Locate the cell with the specified text and output its [X, Y] center coordinate. 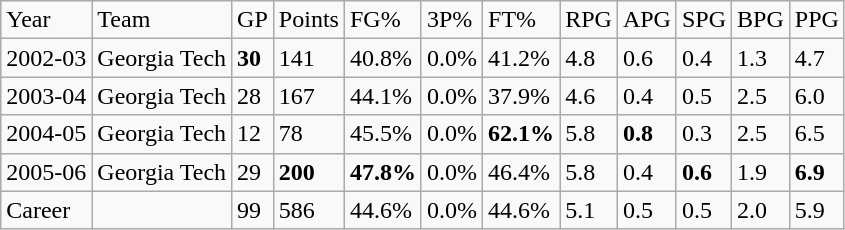
SPG [704, 20]
46.4% [522, 172]
APG [646, 20]
6.0 [816, 96]
0.3 [704, 134]
FG% [382, 20]
586 [308, 210]
PPG [816, 20]
5.1 [589, 210]
28 [253, 96]
141 [308, 58]
99 [253, 210]
4.8 [589, 58]
41.2% [522, 58]
2003-04 [46, 96]
6.5 [816, 134]
RPG [589, 20]
GP [253, 20]
4.6 [589, 96]
3P% [452, 20]
6.9 [816, 172]
40.8% [382, 58]
1.9 [761, 172]
BPG [761, 20]
2005-06 [46, 172]
Points [308, 20]
2004-05 [46, 134]
0.8 [646, 134]
2002-03 [46, 58]
Year [46, 20]
Team [162, 20]
78 [308, 134]
37.9% [522, 96]
1.3 [761, 58]
44.1% [382, 96]
167 [308, 96]
2.0 [761, 210]
12 [253, 134]
FT% [522, 20]
29 [253, 172]
47.8% [382, 172]
30 [253, 58]
4.7 [816, 58]
Career [46, 210]
5.9 [816, 210]
200 [308, 172]
45.5% [382, 134]
62.1% [522, 134]
